Provide the [X, Y] coordinate of the cell's center where the given text is located.  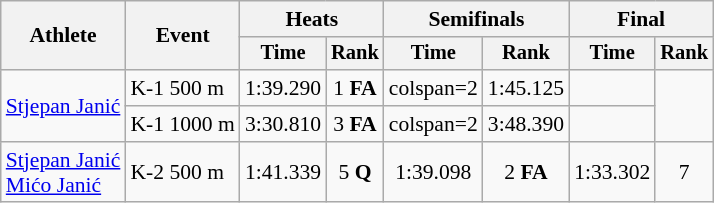
Semifinals [476, 19]
1 FA [355, 88]
Final [641, 19]
3:30.810 [283, 124]
3:48.390 [526, 124]
7 [684, 172]
Athlete [64, 36]
Stjepan Janić [64, 106]
1:39.290 [283, 88]
1:45.125 [526, 88]
3 FA [355, 124]
K-2 500 m [182, 172]
K-1 500 m [182, 88]
Event [182, 36]
5 Q [355, 172]
1:33.302 [612, 172]
Heats [312, 19]
1:41.339 [283, 172]
2 FA [526, 172]
Stjepan JanićMićo Janić [64, 172]
1:39.098 [434, 172]
K-1 1000 m [182, 124]
